Return the [x, y] coordinate for the center point of the cell that contains the specified text.  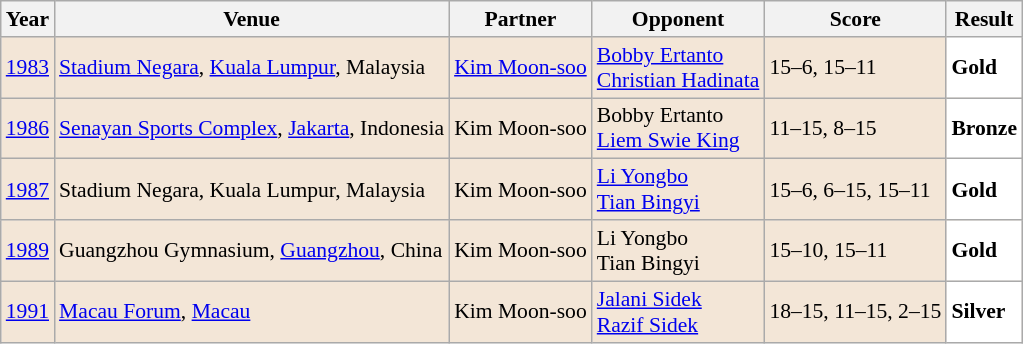
Partner [520, 19]
Result [984, 19]
15–6, 6–15, 15–11 [855, 190]
Bobby Ertanto Christian Hadinata [678, 68]
Score [855, 19]
Bronze [984, 128]
Silver [984, 312]
Year [28, 19]
Jalani Sidek Razif Sidek [678, 312]
15–10, 15–11 [855, 250]
Venue [252, 19]
1991 [28, 312]
Macau Forum, Macau [252, 312]
1983 [28, 68]
18–15, 11–15, 2–15 [855, 312]
Guangzhou Gymnasium, Guangzhou, China [252, 250]
1987 [28, 190]
Bobby Ertanto Liem Swie King [678, 128]
1989 [28, 250]
11–15, 8–15 [855, 128]
Opponent [678, 19]
1986 [28, 128]
Senayan Sports Complex, Jakarta, Indonesia [252, 128]
15–6, 15–11 [855, 68]
